Pinpoint the cell where the given text exists, returning its [x, y] midpoint coordinate. 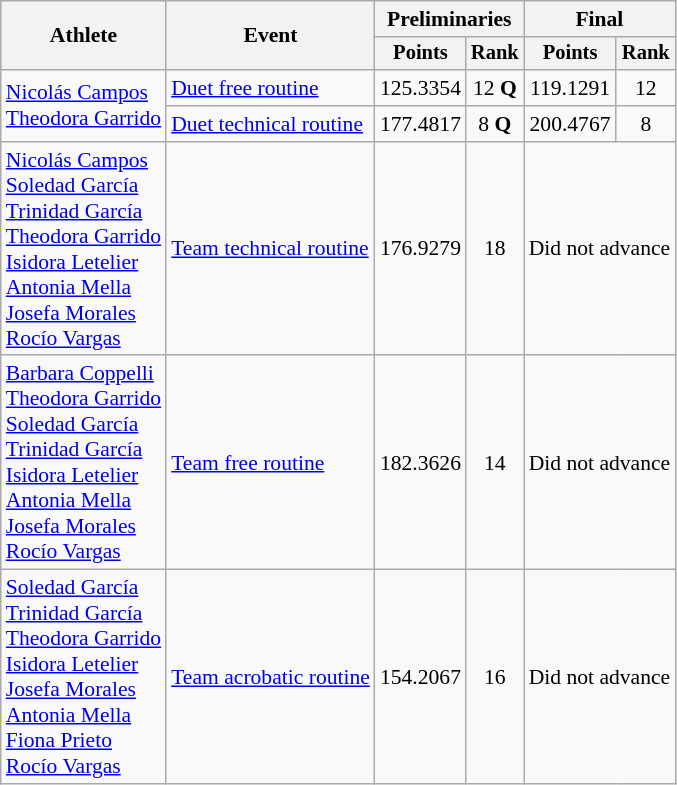
Duet technical routine [270, 124]
154.2067 [420, 677]
177.4817 [420, 124]
Team free routine [270, 463]
Event [270, 36]
Duet free routine [270, 88]
200.4767 [570, 124]
12 Q [495, 88]
Preliminaries [450, 19]
119.1291 [570, 88]
8 Q [495, 124]
Team technical routine [270, 249]
8 [646, 124]
14 [495, 463]
125.3354 [420, 88]
Team acrobatic routine [270, 677]
Nicolás Campos Theodora Garrido [84, 106]
Soledad García Trinidad García Theodora Garrido Isidora Letelier Josefa Morales Antonia Mella Fiona Prieto Rocío Vargas [84, 677]
Athlete [84, 36]
Nicolás Campos Soledad García Trinidad García Theodora Garrido Isidora Letelier Antonia Mella Josefa Morales Rocío Vargas [84, 249]
12 [646, 88]
16 [495, 677]
18 [495, 249]
Barbara Coppelli Theodora Garrido Soledad García Trinidad García Isidora Letelier Antonia Mella Josefa Morales Rocío Vargas [84, 463]
176.9279 [420, 249]
182.3626 [420, 463]
Final [600, 19]
